Identify which cell holds the provided text, then report its (x, y) central coordinate. 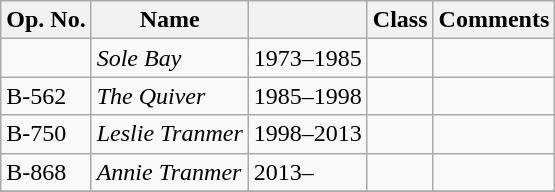
B-868 (46, 172)
Leslie Tranmer (170, 134)
Annie Tranmer (170, 172)
Class (400, 20)
2013– (308, 172)
Name (170, 20)
1985–1998 (308, 96)
B-562 (46, 96)
1973–1985 (308, 58)
Sole Bay (170, 58)
Comments (494, 20)
The Quiver (170, 96)
B-750 (46, 134)
Op. No. (46, 20)
1998–2013 (308, 134)
